For the text-containing cell, return its midpoint in (x, y) coordinate format. 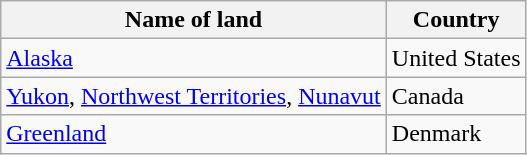
Country (456, 20)
Name of land (194, 20)
Canada (456, 96)
United States (456, 58)
Greenland (194, 134)
Denmark (456, 134)
Alaska (194, 58)
Yukon, Northwest Territories, Nunavut (194, 96)
